Return the (X, Y) coordinate for the center point of the cell that contains the specified text.  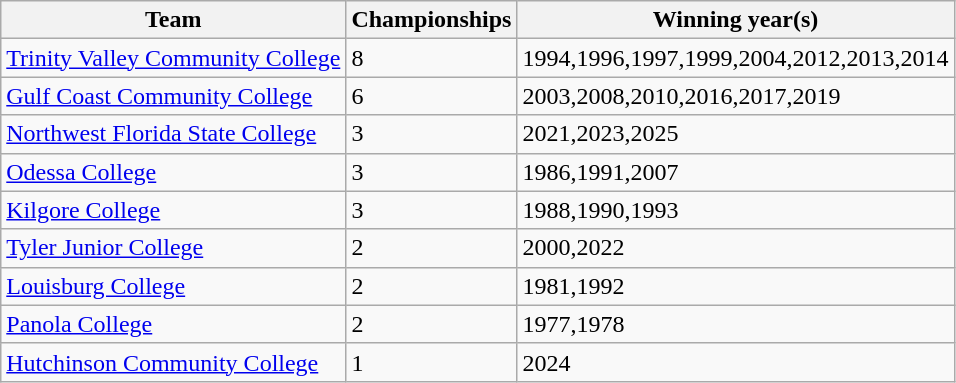
2000,2022 (736, 248)
Championships (432, 20)
Northwest Florida State College (174, 134)
6 (432, 96)
1988,1990,1993 (736, 210)
Team (174, 20)
Odessa College (174, 172)
Hutchinson Community College (174, 362)
Gulf Coast Community College (174, 96)
Panola College (174, 324)
Kilgore College (174, 210)
1 (432, 362)
Trinity Valley Community College (174, 58)
Winning year(s) (736, 20)
1981,1992 (736, 286)
2003,2008,2010,2016,2017,2019 (736, 96)
1994,1996,1997,1999,2004,2012,2013,2014 (736, 58)
Louisburg College (174, 286)
1986,1991,2007 (736, 172)
Tyler Junior College (174, 248)
8 (432, 58)
1977,1978 (736, 324)
2021,2023,2025 (736, 134)
2024 (736, 362)
